Determine the (x, y) coordinate at the center of the cell enclosing the given text.  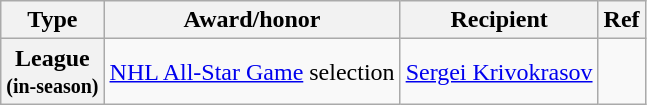
Recipient (499, 20)
NHL All-Star Game selection (252, 72)
Sergei Krivokrasov (499, 72)
Type (52, 20)
Ref (622, 20)
League(in-season) (52, 72)
Award/honor (252, 20)
